Capture the cell that displays the provided text and extract its [X, Y] central coordinate. 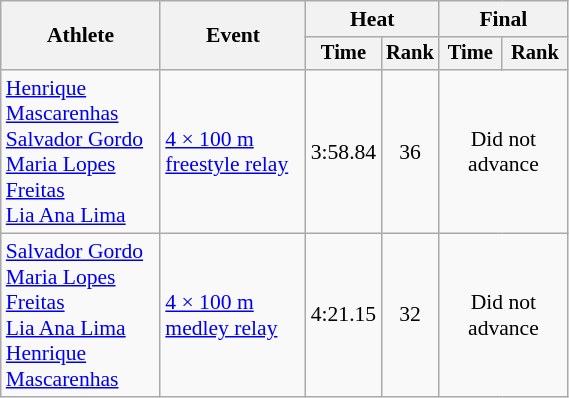
Final [504, 19]
4 × 100 m medley relay [232, 316]
Salvador Gordo Maria Lopes Freitas Lia Ana Lima Henrique Mascarenhas [81, 316]
36 [410, 152]
4 × 100 m freestyle relay [232, 152]
Event [232, 36]
3:58.84 [344, 152]
4:21.15 [344, 316]
Heat [372, 19]
32 [410, 316]
Henrique Mascarenhas Salvador GordoMaria Lopes Freitas Lia Ana Lima [81, 152]
Athlete [81, 36]
